Extract the [X, Y] coordinate from the center of the cell holding the provided text.  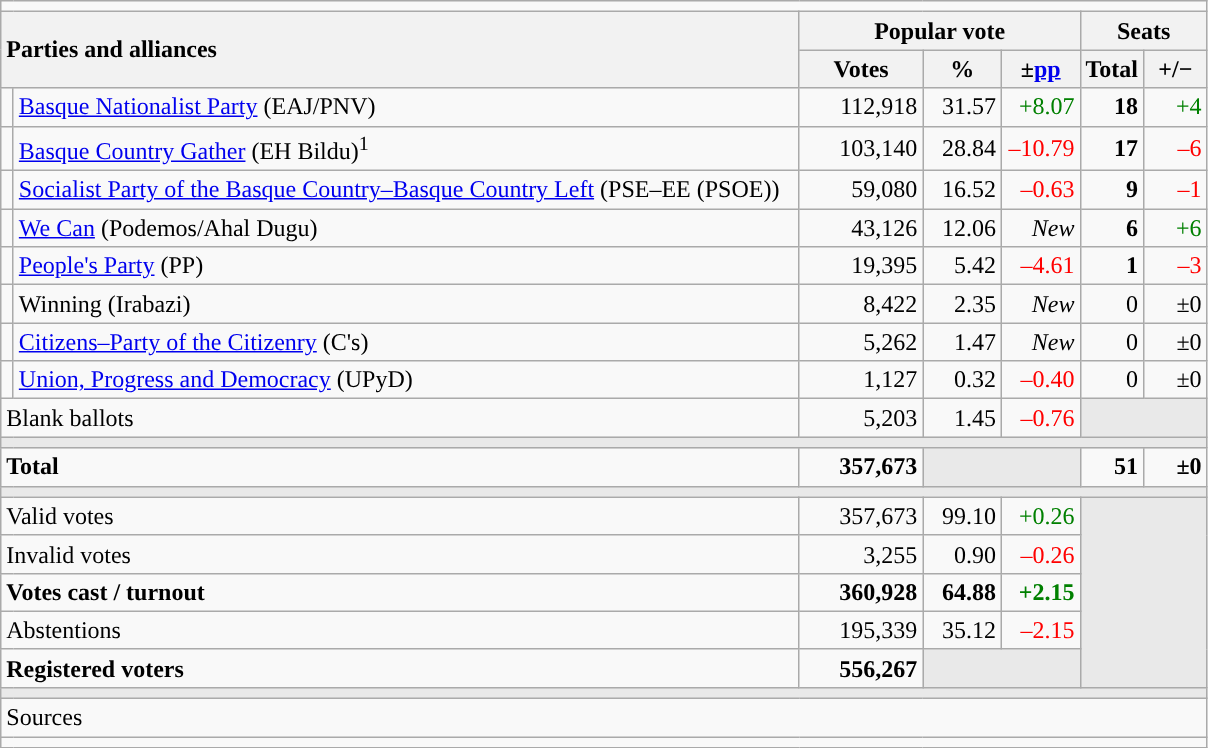
1.47 [962, 342]
Invalid votes [400, 554]
Abstentions [400, 630]
–0.63 [1040, 190]
Votes [861, 69]
–0.26 [1040, 554]
–4.61 [1040, 266]
18 [1112, 107]
+2.15 [1040, 592]
112,918 [861, 107]
1,127 [861, 380]
28.84 [962, 148]
–3 [1176, 266]
% [962, 69]
556,267 [861, 668]
–10.79 [1040, 148]
Registered voters [400, 668]
31.57 [962, 107]
–0.76 [1040, 418]
5,262 [861, 342]
19,395 [861, 266]
Basque Nationalist Party (EAJ/PNV) [406, 107]
17 [1112, 148]
People's Party (PP) [406, 266]
3,255 [861, 554]
+/− [1176, 69]
99.10 [962, 516]
–0.40 [1040, 380]
Valid votes [400, 516]
59,080 [861, 190]
Votes cast / turnout [400, 592]
43,126 [861, 228]
–1 [1176, 190]
+6 [1176, 228]
6 [1112, 228]
195,339 [861, 630]
+0.26 [1040, 516]
Blank ballots [400, 418]
Basque Country Gather (EH Bildu)1 [406, 148]
9 [1112, 190]
Popular vote [940, 31]
2.35 [962, 304]
Parties and alliances [400, 50]
8,422 [861, 304]
Socialist Party of the Basque Country–Basque Country Left (PSE–EE (PSOE)) [406, 190]
+4 [1176, 107]
12.06 [962, 228]
–2.15 [1040, 630]
5,203 [861, 418]
Sources [604, 718]
64.88 [962, 592]
35.12 [962, 630]
1.45 [962, 418]
–6 [1176, 148]
0.90 [962, 554]
1 [1112, 266]
Seats [1144, 31]
360,928 [861, 592]
16.52 [962, 190]
0.32 [962, 380]
51 [1112, 467]
5.42 [962, 266]
Union, Progress and Democracy (UPyD) [406, 380]
We Can (Podemos/Ahal Dugu) [406, 228]
±pp [1040, 69]
103,140 [861, 148]
Winning (Irabazi) [406, 304]
Citizens–Party of the Citizenry (C's) [406, 342]
+8.07 [1040, 107]
